Scan for the cell matching the given text and deliver its (x, y) coordinate at center. 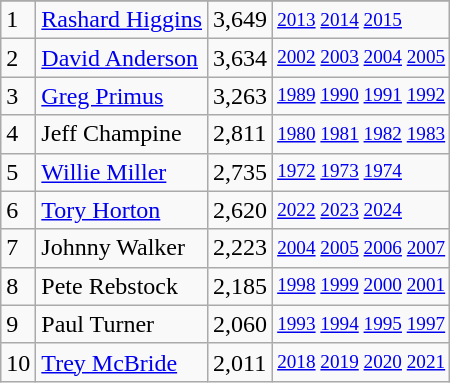
Pete Rebstock (122, 286)
3,263 (240, 96)
2013 2014 2015 (362, 20)
2,735 (240, 172)
7 (18, 248)
2022 2023 2024 (362, 210)
4 (18, 134)
8 (18, 286)
9 (18, 324)
Paul Turner (122, 324)
2,620 (240, 210)
1980 1981 1982 1983 (362, 134)
Willie Miller (122, 172)
10 (18, 362)
2002 2003 2004 2005 (362, 58)
2,185 (240, 286)
2004 2005 2006 2007 (362, 248)
1998 1999 2000 2001 (362, 286)
3,634 (240, 58)
2,011 (240, 362)
Jeff Champine (122, 134)
Tory Horton (122, 210)
5 (18, 172)
2 (18, 58)
Johnny Walker (122, 248)
1989 1990 1991 1992 (362, 96)
Rashard Higgins (122, 20)
2,060 (240, 324)
2,223 (240, 248)
1 (18, 20)
Greg Primus (122, 96)
2018 2019 2020 2021 (362, 362)
David Anderson (122, 58)
6 (18, 210)
1972 1973 1974 (362, 172)
2,811 (240, 134)
3 (18, 96)
Trey McBride (122, 362)
1993 1994 1995 1997 (362, 324)
3,649 (240, 20)
